Detect which cell encompasses the target text, then output its (X, Y) center coordinate. 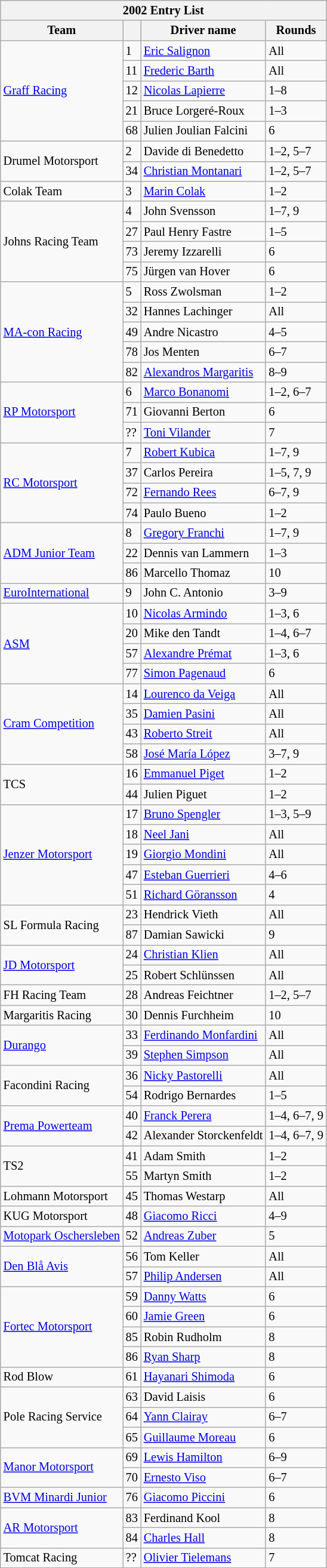
John C. Antonio (203, 593)
14 (132, 694)
1–3, 5–9 (296, 814)
70 (132, 1477)
Pole Racing Service (62, 1418)
RP Motorsport (62, 412)
Lourenco da Veiga (203, 694)
ASM (62, 644)
Giacomo Ricci (203, 1216)
Marcello Thomaz (203, 573)
82 (132, 372)
Andreas Feichtner (203, 995)
40 (132, 1115)
27 (132, 232)
Driver name (203, 30)
32 (132, 312)
Jenzer Motorsport (62, 854)
1 (132, 51)
Stephen Simpson (203, 1055)
63 (132, 1397)
RC Motorsport (62, 482)
Cram Competition (62, 724)
21 (132, 111)
1–5, 7, 9 (296, 472)
Carlos Pereira (203, 472)
36 (132, 1075)
Rounds (296, 30)
Colak Team (62, 191)
74 (132, 513)
45 (132, 1196)
72 (132, 493)
3–7, 9 (296, 754)
Ernesto Viso (203, 1477)
61 (132, 1377)
Team (62, 30)
Drumel Motorsport (62, 161)
Adam Smith (203, 1156)
47 (132, 875)
51 (132, 894)
Danny Watts (203, 1296)
Christian Klien (203, 955)
Paul Henry Fastre (203, 232)
Giorgio Mondini (203, 854)
Graff Racing (62, 91)
68 (132, 131)
Den Blå Avis (62, 1266)
Thomas Westarp (203, 1196)
TS2 (62, 1166)
Eric Salignon (203, 51)
Giacomo Piccini (203, 1498)
39 (132, 1055)
Jeremy Izzarelli (203, 251)
Dennis van Lammern (203, 553)
75 (132, 272)
3–9 (296, 593)
AR Motorsport (62, 1527)
6–9 (296, 1458)
Ferdinand Kool (203, 1518)
83 (132, 1518)
42 (132, 1136)
34 (132, 171)
60 (132, 1317)
Rod Blow (62, 1377)
Paulo Bueno (203, 513)
Alexandre Prémat (203, 653)
Ross Zwolsman (203, 292)
84 (132, 1538)
Charles Hall (203, 1538)
Marco Bonanomi (203, 392)
71 (132, 412)
Frederic Barth (203, 70)
Hendrick Vieth (203, 915)
Roberto Streit (203, 734)
18 (132, 834)
Robert Kubica (203, 453)
19 (132, 854)
John Svensson (203, 211)
16 (132, 774)
FH Racing Team (62, 995)
Julien Joulian Falcini (203, 131)
Robin Rudholm (203, 1337)
23 (132, 915)
Hayanari Shimoda (203, 1377)
55 (132, 1176)
Esteban Guerrieri (203, 875)
8–9 (296, 372)
Emmanuel Piget (203, 774)
Tom Keller (203, 1256)
1–2, 6–7 (296, 392)
28 (132, 995)
76 (132, 1498)
Giovanni Berton (203, 412)
Nicky Pastorelli (203, 1075)
SL Formula Racing (62, 924)
ADM Junior Team (62, 553)
Jos Menten (203, 352)
Hannes Lachinger (203, 312)
Lewis Hamilton (203, 1458)
33 (132, 1035)
73 (132, 251)
Gregory Franchi (203, 533)
2 (132, 151)
EuroInternational (62, 593)
87 (132, 935)
56 (132, 1256)
Andreas Zuber (203, 1236)
Marin Colak (203, 191)
TCS (62, 783)
4–5 (296, 332)
6–7, 9 (296, 493)
Franck Perera (203, 1115)
41 (132, 1156)
64 (132, 1417)
77 (132, 674)
Davide di Benedetto (203, 151)
1–8 (296, 91)
José María López (203, 754)
25 (132, 975)
Julien Piguet (203, 794)
Jürgen van Hover (203, 272)
Richard Göransson (203, 894)
Olivier Tielemans (203, 1558)
35 (132, 714)
3 (132, 191)
69 (132, 1458)
20 (132, 634)
Dennis Furchheim (203, 1015)
30 (132, 1015)
Jamie Green (203, 1317)
17 (132, 814)
KUG Motorsport (62, 1216)
58 (132, 754)
37 (132, 472)
1–4, 6–7 (296, 634)
Guillaume Moreau (203, 1437)
Alexander Storckenfeldt (203, 1136)
Damien Pasini (203, 714)
Simon Pagenaud (203, 674)
78 (132, 352)
JD Motorsport (62, 965)
43 (132, 734)
4–6 (296, 875)
Fortec Motorsport (62, 1327)
24 (132, 955)
Bruno Spengler (203, 814)
Christian Montanari (203, 171)
Philip Andersen (203, 1277)
44 (132, 794)
Lohmann Motorsport (62, 1196)
Bruce Lorgeré-Roux (203, 111)
Neel Jani (203, 834)
Damian Sawicki (203, 935)
65 (132, 1437)
Facondini Racing (62, 1086)
Rodrigo Bernardes (203, 1096)
Manor Motorsport (62, 1468)
David Laisis (203, 1397)
Mike den Tandt (203, 634)
4–9 (296, 1216)
Yann Clairay (203, 1417)
52 (132, 1236)
Motopark Oschersleben (62, 1236)
Robert Schlünssen (203, 975)
54 (132, 1096)
12 (132, 91)
Ryan Sharp (203, 1357)
2002 Entry List (163, 10)
Johns Racing Team (62, 241)
Margaritis Racing (62, 1015)
59 (132, 1296)
Prema Powerteam (62, 1125)
48 (132, 1216)
Toni Vilander (203, 432)
Martyn Smith (203, 1176)
Ferdinando Monfardini (203, 1035)
Nicolas Lapierre (203, 91)
Andre Nicastro (203, 332)
85 (132, 1337)
Nicolas Armindo (203, 613)
Tomcat Racing (62, 1558)
22 (132, 553)
MA-con Racing (62, 332)
BVM Minardi Junior (62, 1498)
Durango (62, 1045)
Alexandros Margaritis (203, 372)
49 (132, 332)
11 (132, 70)
Fernando Rees (203, 493)
